Scan for the cell matching the given text and deliver its (x, y) coordinate at center. 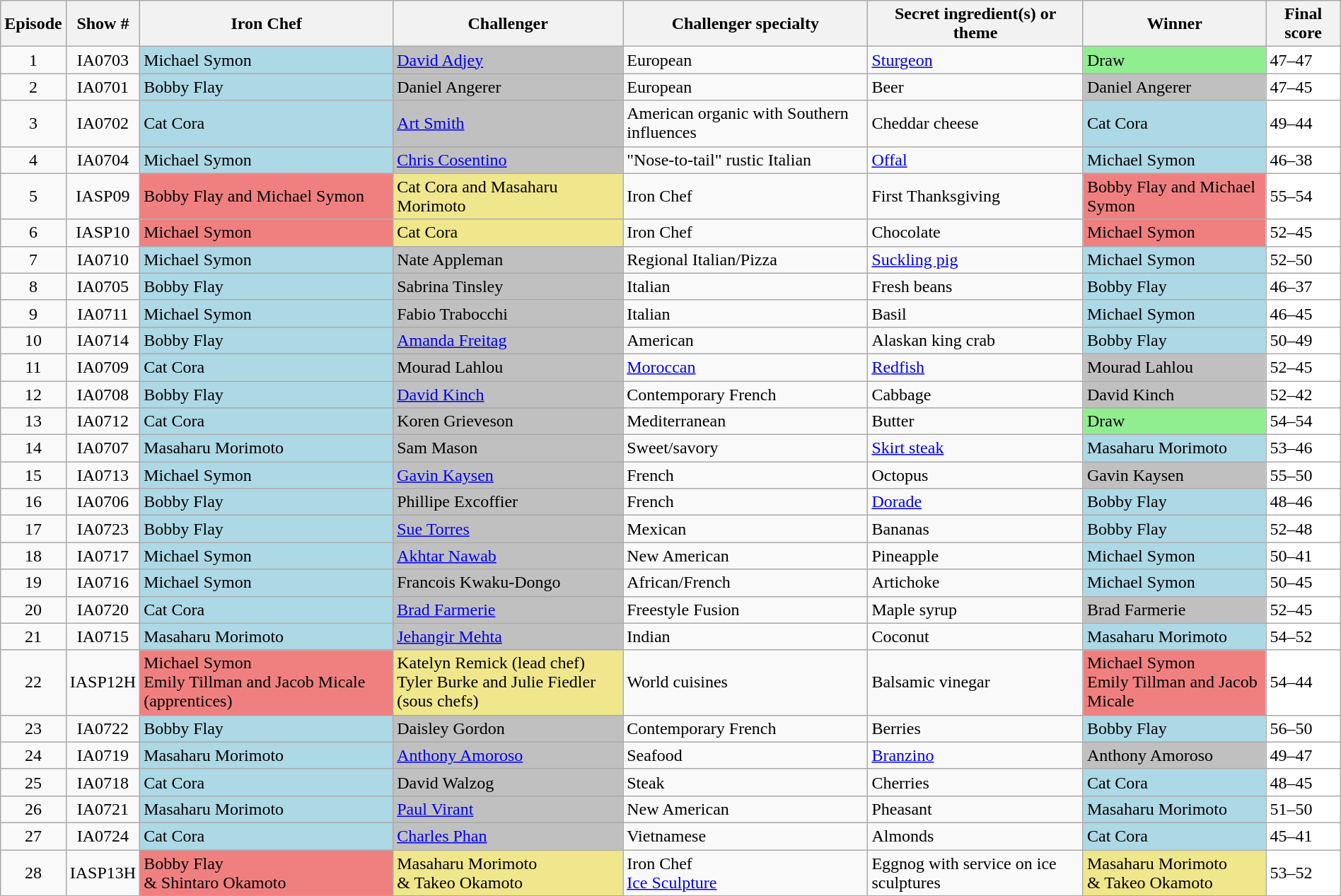
Sabrina Tinsley (508, 286)
Almonds (976, 836)
54–44 (1303, 682)
Indian (745, 636)
Branzino (976, 755)
Fabio Trabocchi (508, 313)
IASP12H (103, 682)
Freestyle Fusion (745, 610)
2 (33, 87)
55–50 (1303, 475)
Cabbage (976, 394)
Sam Mason (508, 448)
Vietnamese (745, 836)
49–44 (1303, 123)
6 (33, 233)
IA0710 (103, 260)
Sweet/savory (745, 448)
21 (33, 636)
Chocolate (976, 233)
IA0723 (103, 529)
IA0708 (103, 394)
18 (33, 556)
Regional Italian/Pizza (745, 260)
American (745, 340)
46–37 (1303, 286)
IA0717 (103, 556)
Katelyn Remick (lead chef) Tyler Burke and Julie Fiedler (sous chefs) (508, 682)
David Adjey (508, 60)
IA0721 (103, 809)
IA0707 (103, 448)
10 (33, 340)
55–54 (1303, 197)
Final score (1303, 24)
Akhtar Nawab (508, 556)
IA0709 (103, 367)
"Nose-to-tail" rustic Italian (745, 160)
Sturgeon (976, 60)
Cheddar cheese (976, 123)
Redfish (976, 367)
Koren Grieveson (508, 421)
IASP13H (103, 873)
50–45 (1303, 583)
Art Smith (508, 123)
28 (33, 873)
53–46 (1303, 448)
Alaskan king crab (976, 340)
Artichoke (976, 583)
15 (33, 475)
Paul Virant (508, 809)
Bananas (976, 529)
50–49 (1303, 340)
IA0715 (103, 636)
Pheasant (976, 809)
Cat Cora and Masaharu Morimoto (508, 197)
Challenger specialty (745, 24)
Skirt steak (976, 448)
IA0701 (103, 87)
46–45 (1303, 313)
Berries (976, 728)
Amanda Freitag (508, 340)
IA0703 (103, 60)
First Thanksgiving (976, 197)
Offal (976, 160)
5 (33, 197)
23 (33, 728)
Michael SymonEmily Tillman and Jacob Micale (apprentices) (267, 682)
27 (33, 836)
48–46 (1303, 502)
Episode (33, 24)
53–52 (1303, 873)
IA0705 (103, 286)
Bobby Flay& Shintaro Okamoto (267, 873)
13 (33, 421)
Steak (745, 782)
52–50 (1303, 260)
54–54 (1303, 421)
Basil (976, 313)
Fresh beans (976, 286)
Eggnog with service on ice sculptures (976, 873)
16 (33, 502)
World cuisines (745, 682)
20 (33, 610)
IA0711 (103, 313)
Moroccan (745, 367)
IA0716 (103, 583)
Dorade (976, 502)
IA0712 (103, 421)
47–45 (1303, 87)
IA0722 (103, 728)
IA0724 (103, 836)
Winner (1174, 24)
Cherries (976, 782)
14 (33, 448)
IA0719 (103, 755)
Secret ingredient(s) or theme (976, 24)
9 (33, 313)
52–48 (1303, 529)
IA0706 (103, 502)
Coconut (976, 636)
Daisley Gordon (508, 728)
17 (33, 529)
Nate Appleman (508, 260)
Sue Torres (508, 529)
Michael SymonEmily Tillman and Jacob Micale (1174, 682)
Seafood (745, 755)
46–38 (1303, 160)
25 (33, 782)
11 (33, 367)
American organic with Southern influences (745, 123)
Chris Cosentino (508, 160)
19 (33, 583)
IA0714 (103, 340)
African/French (745, 583)
7 (33, 260)
IA0704 (103, 160)
Jehangir Mehta (508, 636)
12 (33, 394)
Beer (976, 87)
Maple syrup (976, 610)
IA0718 (103, 782)
Charles Phan (508, 836)
1 (33, 60)
Pineapple (976, 556)
3 (33, 123)
48–45 (1303, 782)
50–41 (1303, 556)
Balsamic vinegar (976, 682)
22 (33, 682)
49–47 (1303, 755)
Iron ChefIce Sculpture (745, 873)
8 (33, 286)
Butter (976, 421)
4 (33, 160)
51–50 (1303, 809)
54–52 (1303, 636)
IA0713 (103, 475)
26 (33, 809)
Mediterranean (745, 421)
Francois Kwaku-Dongo (508, 583)
Phillipe Excoffier (508, 502)
Suckling pig (976, 260)
Octopus (976, 475)
47–47 (1303, 60)
IA0720 (103, 610)
Mexican (745, 529)
IA0702 (103, 123)
52–42 (1303, 394)
IASP10 (103, 233)
Challenger (508, 24)
David Walzog (508, 782)
24 (33, 755)
45–41 (1303, 836)
56–50 (1303, 728)
IASP09 (103, 197)
Show # (103, 24)
